Output the (X, Y) coordinate of the center of the cell containing the given text.  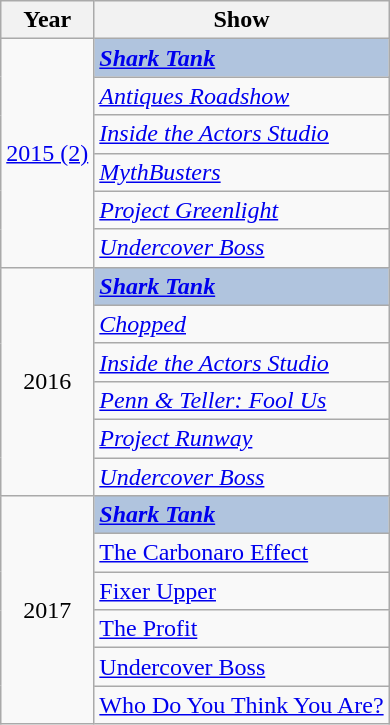
Fixer Upper (242, 591)
Who Do You Think You Are? (242, 705)
2017 (48, 610)
The Carbonaro Effect (242, 553)
Penn & Teller: Fool Us (242, 400)
Project Greenlight (242, 210)
Project Runway (242, 438)
Year (48, 20)
Antiques Roadshow (242, 96)
2016 (48, 381)
Show (242, 20)
MythBusters (242, 172)
The Profit (242, 629)
Chopped (242, 324)
2015 (2) (48, 153)
